Determine the (x, y) coordinate at the center of the cell enclosing the given text.  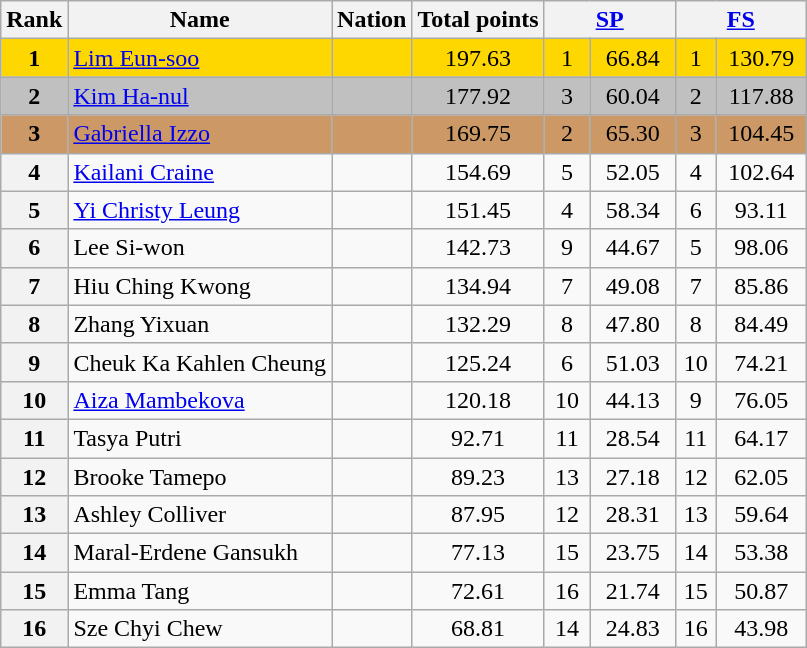
52.05 (632, 172)
28.54 (632, 438)
197.63 (478, 58)
120.18 (478, 400)
62.05 (761, 477)
154.69 (478, 172)
98.06 (761, 248)
169.75 (478, 134)
Nation (372, 20)
59.64 (761, 515)
49.08 (632, 286)
Ashley Colliver (200, 515)
SP (610, 20)
93.11 (761, 210)
Name (200, 20)
65.30 (632, 134)
84.49 (761, 324)
132.29 (478, 324)
142.73 (478, 248)
85.86 (761, 286)
77.13 (478, 553)
24.83 (632, 629)
66.84 (632, 58)
Lee Si-won (200, 248)
87.95 (478, 515)
60.04 (632, 96)
64.17 (761, 438)
Brooke Tamepo (200, 477)
125.24 (478, 362)
177.92 (478, 96)
89.23 (478, 477)
FS (740, 20)
151.45 (478, 210)
74.21 (761, 362)
92.71 (478, 438)
117.88 (761, 96)
Sze Chyi Chew (200, 629)
Aiza Mambekova (200, 400)
23.75 (632, 553)
47.80 (632, 324)
21.74 (632, 591)
Tasya Putri (200, 438)
53.38 (761, 553)
Maral-Erdene Gansukh (200, 553)
44.67 (632, 248)
134.94 (478, 286)
102.64 (761, 172)
Kailani Craine (200, 172)
72.61 (478, 591)
Hiu Ching Kwong (200, 286)
76.05 (761, 400)
43.98 (761, 629)
Gabriella Izzo (200, 134)
27.18 (632, 477)
Zhang Yixuan (200, 324)
104.45 (761, 134)
28.31 (632, 515)
58.34 (632, 210)
44.13 (632, 400)
Yi Christy Leung (200, 210)
50.87 (761, 591)
Kim Ha-nul (200, 96)
Lim Eun-soo (200, 58)
Rank (34, 20)
68.81 (478, 629)
Total points (478, 20)
Cheuk Ka Kahlen Cheung (200, 362)
51.03 (632, 362)
Emma Tang (200, 591)
130.79 (761, 58)
